Identify which cell holds the provided text, then report its [x, y] central coordinate. 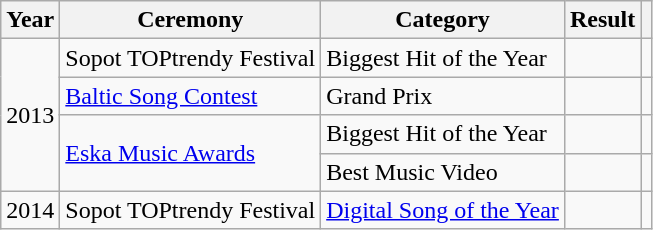
Eska Music Awards [190, 153]
2013 [30, 115]
2014 [30, 210]
Grand Prix [443, 96]
Digital Song of the Year [443, 210]
Ceremony [190, 20]
Result [602, 20]
Baltic Song Contest [190, 96]
Category [443, 20]
Best Music Video [443, 172]
Year [30, 20]
